Detect which cell encompasses the target text, then output its (X, Y) center coordinate. 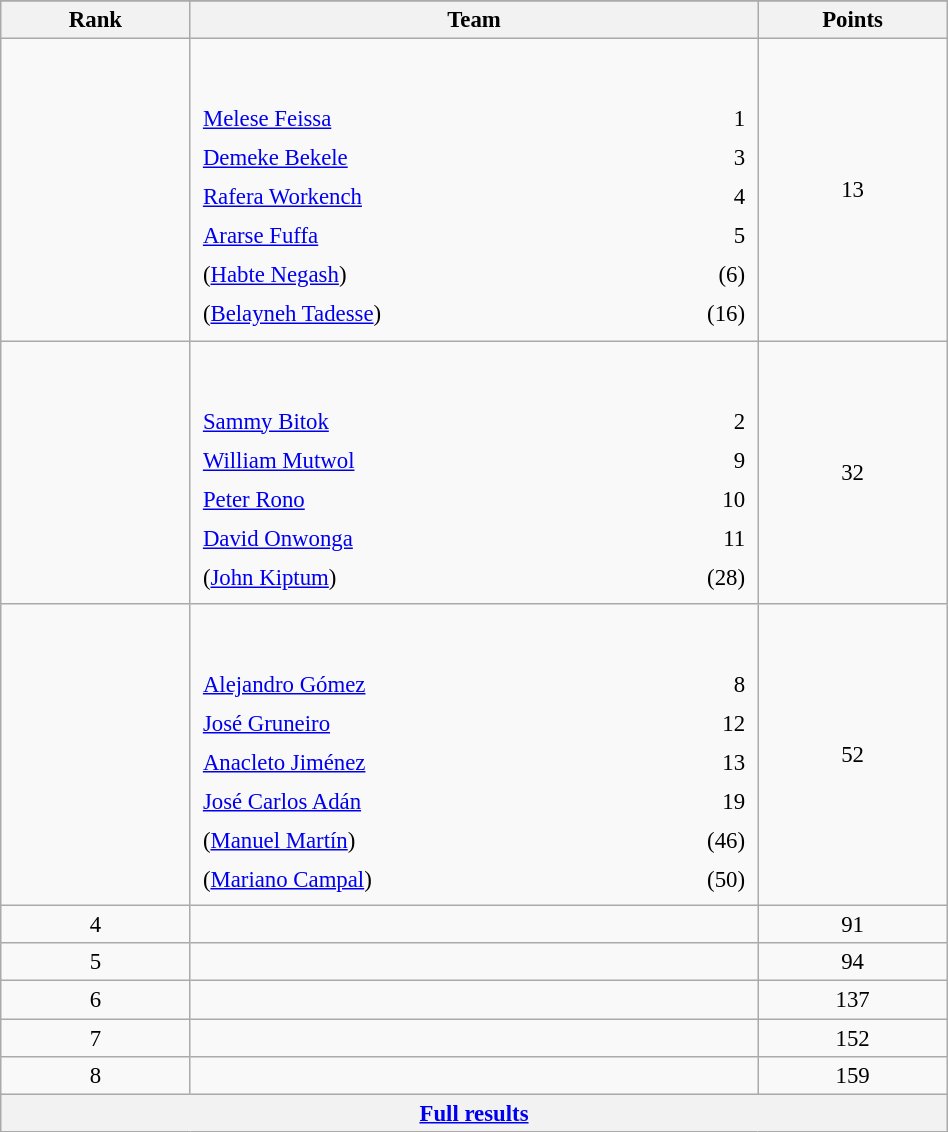
94 (852, 963)
Alejandro Gómez (415, 684)
(6) (695, 275)
19 (692, 801)
152 (852, 1038)
159 (852, 1075)
(Habte Negash) (417, 275)
Rafera Workench (417, 197)
(28) (687, 577)
José Carlos Adán (415, 801)
2 (687, 421)
Peter Rono (410, 499)
(16) (695, 314)
Team (474, 20)
1 (695, 119)
Demeke Bekele (417, 158)
Anacleto Jiménez (415, 762)
Sammy Bitok (410, 421)
Alejandro Gómez 8 José Gruneiro 12 Anacleto Jiménez 13 José Carlos Adán 19 (Manuel Martín) (46) (Mariano Campal) (50) (474, 755)
6 (96, 1000)
12 (692, 723)
3 (695, 158)
Melese Feissa (417, 119)
José Gruneiro (415, 723)
Sammy Bitok 2 William Mutwol 9 Peter Rono 10 David Onwonga 11 (John Kiptum) (28) (474, 472)
10 (687, 499)
Ararse Fuffa (417, 236)
91 (852, 925)
(Belayneh Tadesse) (417, 314)
(John Kiptum) (410, 577)
(Manuel Martín) (415, 840)
7 (96, 1038)
(46) (692, 840)
(50) (692, 880)
Melese Feissa 1 Demeke Bekele 3 Rafera Workench 4 Ararse Fuffa 5 (Habte Negash) (6) (Belayneh Tadesse) (16) (474, 190)
David Onwonga (410, 538)
Full results (474, 1113)
32 (852, 472)
Points (852, 20)
9 (687, 460)
William Mutwol (410, 460)
137 (852, 1000)
11 (687, 538)
(Mariano Campal) (415, 880)
52 (852, 755)
Rank (96, 20)
